Locate the cell with the specified text and output its (X, Y) center coordinate. 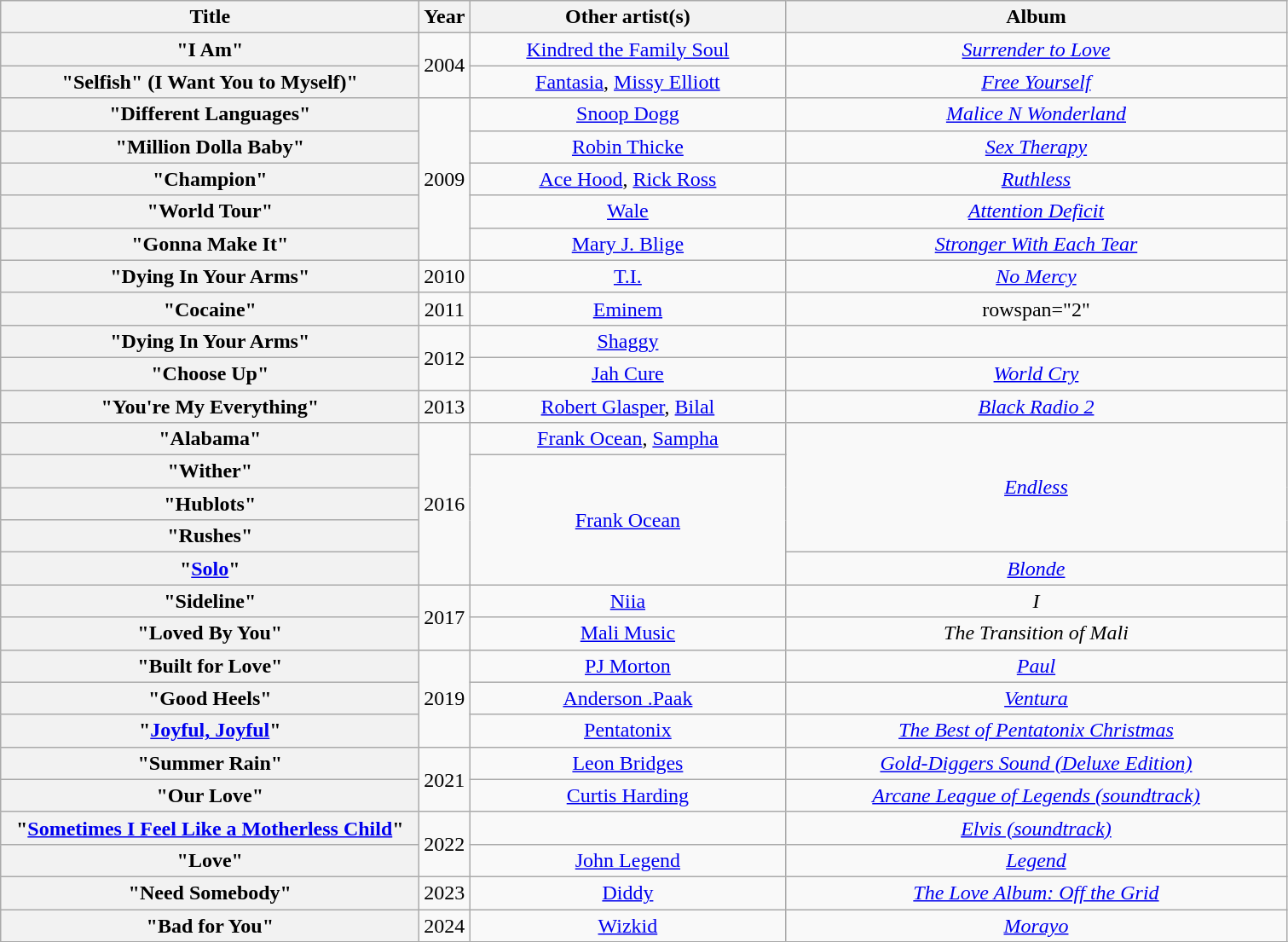
"Solo" (210, 569)
2024 (445, 925)
"Alabama" (210, 439)
T.I. (627, 276)
The Best of Pentatonix Christmas (1037, 731)
"Need Somebody" (210, 893)
Frank Ocean, Sampha (627, 439)
Leon Bridges (627, 763)
Pentatonix (627, 731)
Stronger With Each Tear (1037, 244)
Wizkid (627, 925)
2009 (445, 179)
Anderson .Paak (627, 698)
"Good Heels" (210, 698)
Jah Cure (627, 373)
2010 (445, 276)
"Different Languages" (210, 114)
Morayo (1037, 925)
PJ Morton (627, 666)
"Joyful, Joyful" (210, 731)
"Wither" (210, 471)
Paul (1037, 666)
"Loved By You" (210, 633)
Eminem (627, 309)
Gold-Diggers Sound (Deluxe Edition) (1037, 763)
Fantasia, Missy Elliott (627, 82)
John Legend (627, 860)
"Gonna Make It" (210, 244)
The Transition of Mali (1037, 633)
Sex Therapy (1037, 147)
Kindred the Family Soul (627, 49)
"Our Love" (210, 795)
"Built for Love" (210, 666)
Ventura (1037, 698)
2017 (445, 617)
Mali Music (627, 633)
2019 (445, 698)
"Champion" (210, 179)
"Cocaine" (210, 309)
The Love Album: Off the Grid (1037, 893)
Legend (1037, 860)
Album (1037, 17)
rowspan="2" (1037, 309)
Mary J. Blige (627, 244)
Snoop Dogg (627, 114)
Robin Thicke (627, 147)
"Rushes" (210, 536)
Free Yourself (1037, 82)
"Summer Rain" (210, 763)
2011 (445, 309)
"Love" (210, 860)
2022 (445, 844)
Endless (1037, 488)
Year (445, 17)
2012 (445, 357)
"Sometimes I Feel Like a Motherless Child" (210, 828)
"I Am" (210, 49)
2023 (445, 893)
Frank Ocean (627, 520)
Niia (627, 601)
2016 (445, 504)
Shaggy (627, 341)
"Selfish" (I Want You to Myself)" (210, 82)
Title (210, 17)
Diddy (627, 893)
Blonde (1037, 569)
"You're My Everything" (210, 407)
Black Radio 2 (1037, 407)
Elvis (soundtrack) (1037, 828)
World Cry (1037, 373)
2013 (445, 407)
Arcane League of Legends (soundtrack) (1037, 795)
No Mercy (1037, 276)
Surrender to Love (1037, 49)
Robert Glasper, Bilal (627, 407)
Attention Deficit (1037, 211)
"Choose Up" (210, 373)
2021 (445, 779)
2004 (445, 66)
"Bad for You" (210, 925)
Malice N Wonderland (1037, 114)
Other artist(s) (627, 17)
"Hublots" (210, 504)
"Million Dolla Baby" (210, 147)
Curtis Harding (627, 795)
Wale (627, 211)
I (1037, 601)
"World Tour" (210, 211)
Ruthless (1037, 179)
"Sideline" (210, 601)
Ace Hood, Rick Ross (627, 179)
